Find where the given text appears and provide that cell's center as [x, y] coordinate. 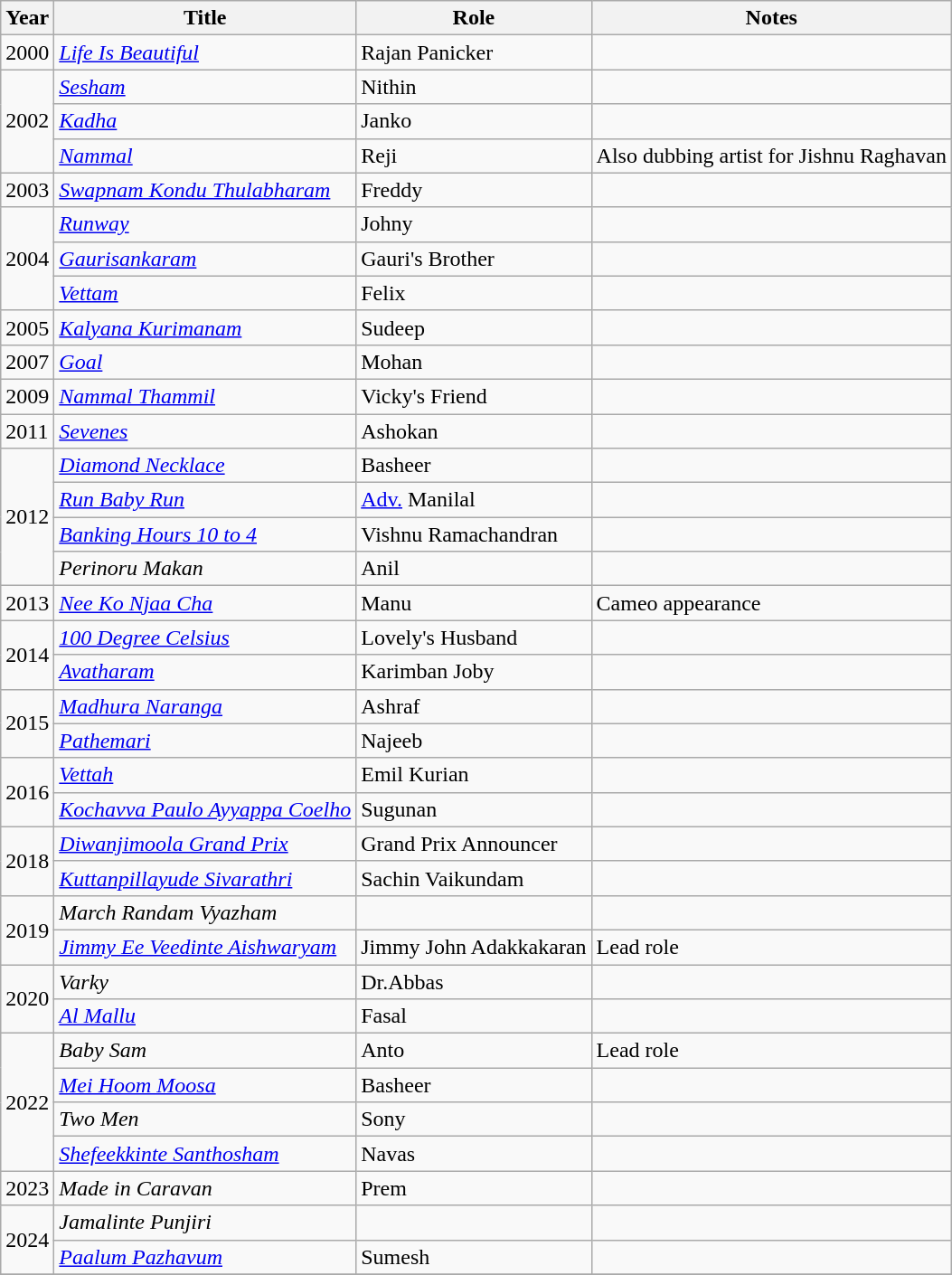
Najeeb [474, 741]
Sugunan [474, 809]
2011 [27, 431]
2002 [27, 121]
2007 [27, 362]
Anto [474, 1051]
Vicky's Friend [474, 396]
2005 [27, 327]
Run Baby Run [205, 500]
Rajan Panicker [474, 52]
Janko [474, 121]
Life Is Beautiful [205, 52]
Kadha [205, 121]
Grand Prix Announcer [474, 844]
2014 [27, 655]
Adv. Manilal [474, 500]
2013 [27, 603]
Pathemari [205, 741]
March Randam Vyazham [205, 912]
Notes [771, 18]
Anil [474, 569]
Jimmy John Adakkakaran [474, 947]
Mei Hoom Moosa [205, 1085]
Diamond Necklace [205, 466]
Ashraf [474, 706]
Year [27, 18]
Kalyana Kurimanam [205, 327]
Gauri's Brother [474, 259]
Baby Sam [205, 1051]
Vishnu Ramachandran [474, 534]
Manu [474, 603]
Sachin Vaikundam [474, 878]
2024 [27, 1240]
Sony [474, 1119]
Two Men [205, 1119]
100 Degree Celsius [205, 637]
Nammal Thammil [205, 396]
Banking Hours 10 to 4 [205, 534]
Lovely's Husband [474, 637]
2022 [27, 1102]
2012 [27, 517]
Navas [474, 1154]
Prem [474, 1188]
Emil Kurian [474, 775]
2019 [27, 930]
2009 [27, 396]
Sevenes [205, 431]
Nammal [205, 156]
Reji [474, 156]
Mohan [474, 362]
Varky [205, 981]
Title [205, 18]
Gaurisankaram [205, 259]
Sumesh [474, 1257]
Ashokan [474, 431]
Al Mallu [205, 1016]
Vettam [205, 293]
2000 [27, 52]
Perinoru Makan [205, 569]
Jimmy Ee Veedinte Aishwaryam [205, 947]
Made in Caravan [205, 1188]
Cameo appearance [771, 603]
Vettah [205, 775]
Karimban Joby [474, 672]
Freddy [474, 190]
Madhura Naranga [205, 706]
Shefeekkinte Santhosham [205, 1154]
Johny [474, 224]
Kuttanpillayude Sivarathri [205, 878]
Paalum Pazhavum [205, 1257]
Nee Ko Njaa Cha [205, 603]
2023 [27, 1188]
2003 [27, 190]
Avatharam [205, 672]
Dr.Abbas [474, 981]
Jamalinte Punjiri [205, 1223]
Swapnam Kondu Thulabharam [205, 190]
2020 [27, 998]
Diwanjimoola Grand Prix [205, 844]
2004 [27, 259]
Fasal [474, 1016]
Felix [474, 293]
2018 [27, 861]
Sudeep [474, 327]
2016 [27, 792]
2015 [27, 723]
Kochavva Paulo Ayyappa Coelho [205, 809]
Sesham [205, 87]
Goal [205, 362]
Role [474, 18]
Also dubbing artist for Jishnu Raghavan [771, 156]
Runway [205, 224]
Nithin [474, 87]
